Extract the [X, Y] coordinate from the center of the cell holding the provided text.  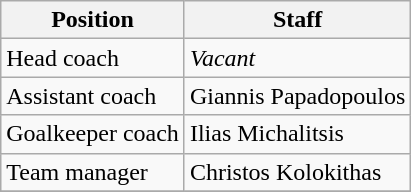
Assistant coach [93, 96]
Head coach [93, 58]
Goalkeeper coach [93, 134]
Position [93, 20]
Ilias Michalitsis [297, 134]
Christos Kolokithas [297, 172]
Giannis Papadopoulos [297, 96]
Team manager [93, 172]
Vacant [297, 58]
Staff [297, 20]
